Locate the cell with the specified text and output its (X, Y) center coordinate. 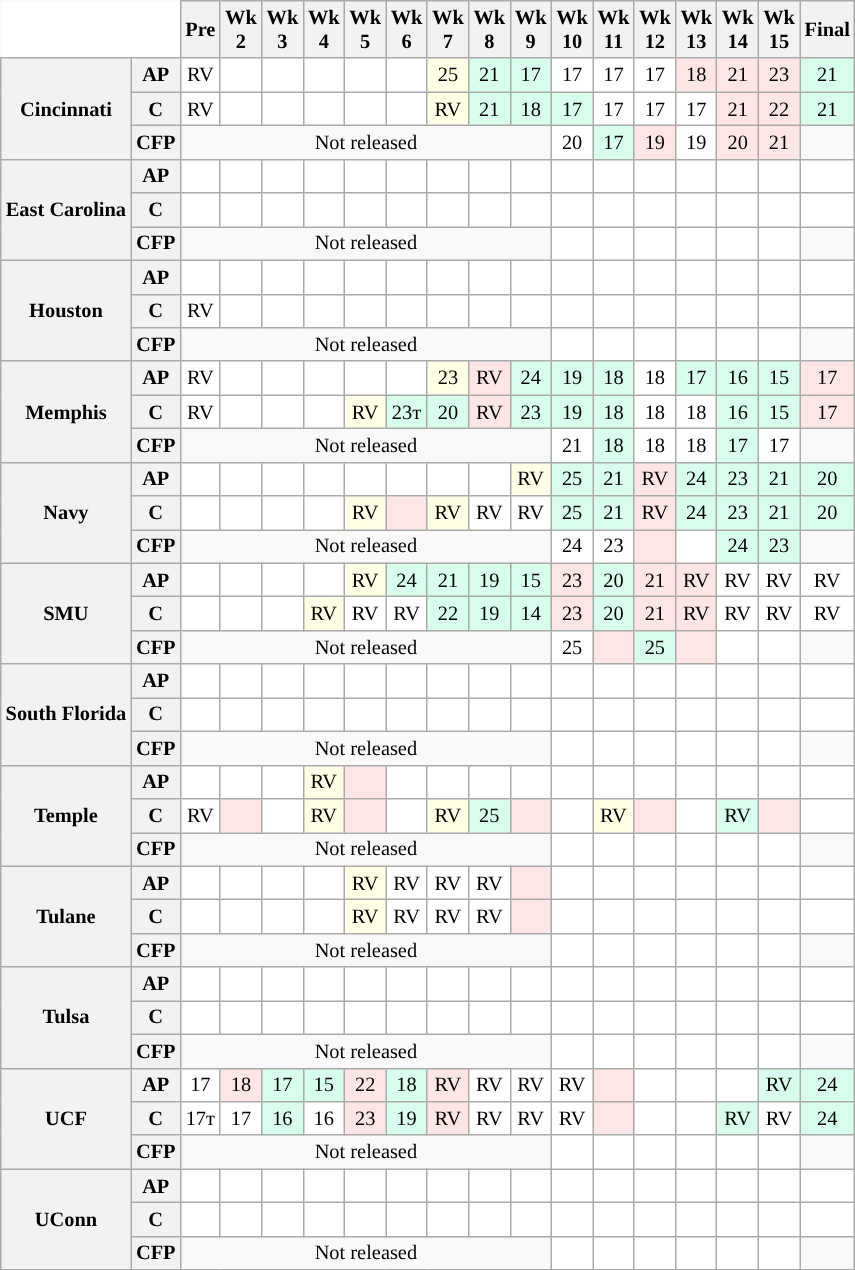
Wk8 (490, 29)
East Carolina (66, 210)
South Florida (66, 714)
Tulsa (66, 1018)
Memphis (66, 412)
Wk9 (530, 29)
Wk14 (738, 29)
UConn (66, 1220)
Wk11 (614, 29)
17т (200, 1118)
Temple (66, 816)
Navy (66, 512)
Wk4 (324, 29)
Houston (66, 310)
Wk13 (696, 29)
SMU (66, 614)
Wk15 (778, 29)
UCF (66, 1118)
Cincinnati (66, 108)
Wk7 (448, 29)
14 (530, 613)
Wk3 (282, 29)
Wk6 (406, 29)
Wk2 (240, 29)
23т (406, 412)
Wk10 (572, 29)
Pre (200, 29)
Wk5 (364, 29)
Wk12 (654, 29)
Tulane (66, 916)
Final (828, 29)
